For the text-containing cell, return its midpoint in [x, y] coordinate format. 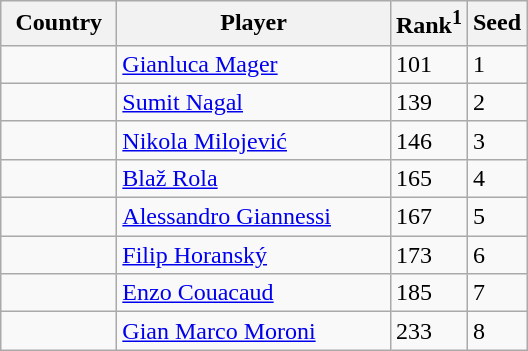
Blaž Rola [254, 178]
6 [496, 255]
233 [428, 331]
Seed [496, 24]
1 [496, 64]
165 [428, 178]
Sumit Nagal [254, 102]
173 [428, 255]
Rank1 [428, 24]
139 [428, 102]
8 [496, 331]
3 [496, 140]
4 [496, 178]
2 [496, 102]
5 [496, 217]
185 [428, 293]
Gian Marco Moroni [254, 331]
167 [428, 217]
Alessandro Giannessi [254, 217]
Player [254, 24]
Enzo Couacaud [254, 293]
101 [428, 64]
Nikola Milojević [254, 140]
146 [428, 140]
Filip Horanský [254, 255]
7 [496, 293]
Gianluca Mager [254, 64]
Country [59, 24]
